From the cell containing the given text, extract its center point as [x, y] coordinate. 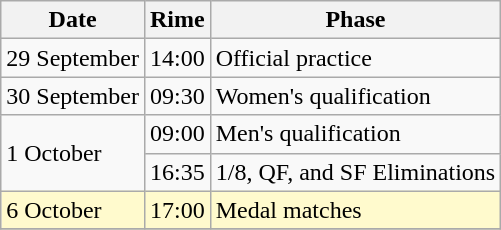
16:35 [177, 172]
Phase [356, 20]
Medal matches [356, 210]
1/8, QF, and SF Eliminations [356, 172]
Men's qualification [356, 134]
14:00 [177, 58]
Women's qualification [356, 96]
29 September [73, 58]
1 October [73, 153]
09:00 [177, 134]
Official practice [356, 58]
6 October [73, 210]
17:00 [177, 210]
09:30 [177, 96]
30 September [73, 96]
Rime [177, 20]
Date [73, 20]
